Determine the (x, y) coordinate at the center of the cell enclosing the given text.  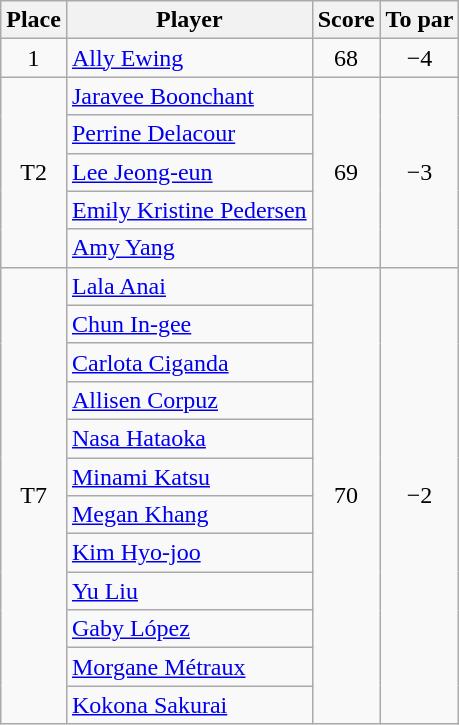
−3 (420, 172)
Emily Kristine Pedersen (189, 210)
−2 (420, 496)
Lala Anai (189, 286)
Kim Hyo-joo (189, 553)
Perrine Delacour (189, 134)
Jaravee Boonchant (189, 96)
−4 (420, 58)
Nasa Hataoka (189, 438)
T2 (34, 172)
68 (346, 58)
Player (189, 20)
Morgane Métraux (189, 667)
Yu Liu (189, 591)
Score (346, 20)
Kokona Sakurai (189, 705)
To par (420, 20)
70 (346, 496)
Lee Jeong-eun (189, 172)
69 (346, 172)
T7 (34, 496)
Ally Ewing (189, 58)
Allisen Corpuz (189, 400)
1 (34, 58)
Amy Yang (189, 248)
Carlota Ciganda (189, 362)
Gaby López (189, 629)
Place (34, 20)
Megan Khang (189, 515)
Minami Katsu (189, 477)
Chun In-gee (189, 324)
